Output the (x, y) coordinate of the center of the cell containing the given text.  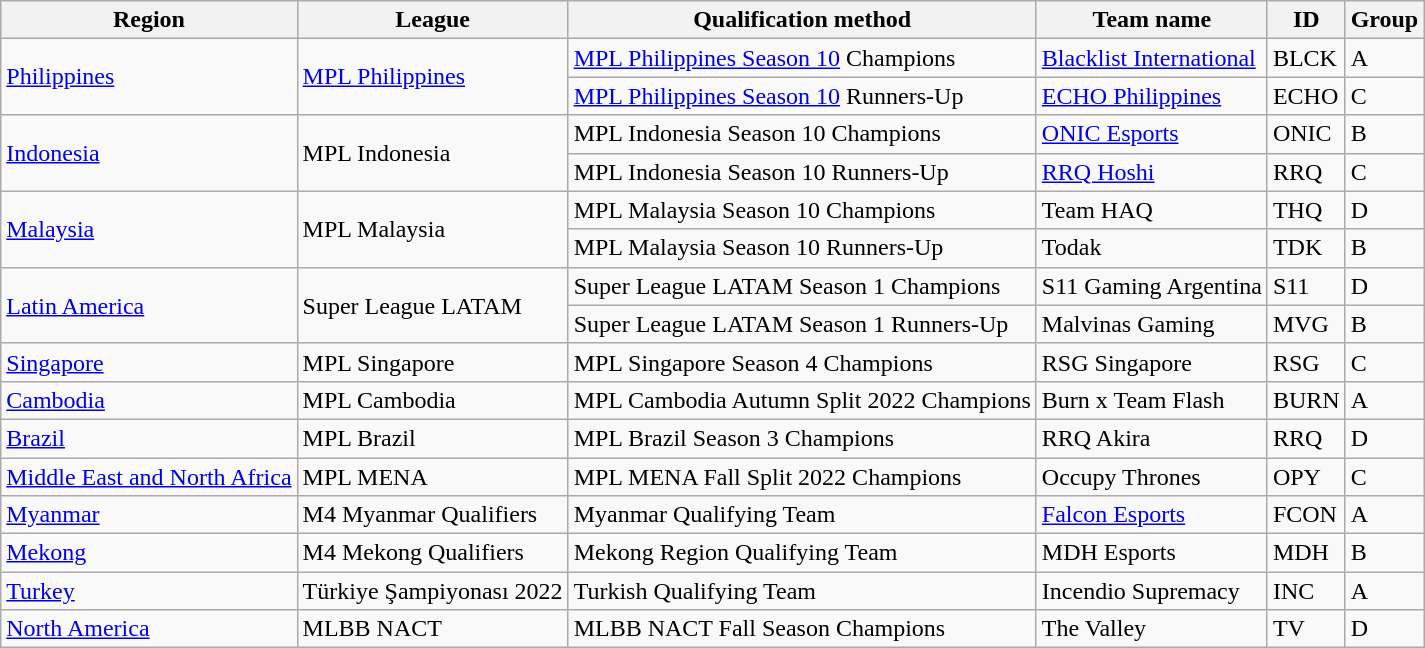
RSG (1306, 362)
MPL Malaysia (432, 229)
Singapore (149, 362)
Brazil (149, 438)
Super League LATAM Season 1 Champions (802, 286)
Türkiye Şampiyonası 2022 (432, 591)
ECHO (1306, 96)
Qualification method (802, 20)
Falcon Esports (1152, 515)
Philippines (149, 77)
Indonesia (149, 153)
MDH (1306, 553)
M4 Mekong Qualifiers (432, 553)
MPL Philippines Season 10 Champions (802, 58)
North America (149, 629)
Turkey (149, 591)
M4 Myanmar Qualifiers (432, 515)
Occupy Thrones (1152, 477)
BURN (1306, 400)
MPL Brazil (432, 438)
Malvinas Gaming (1152, 324)
Myanmar (149, 515)
Blacklist International (1152, 58)
Middle East and North Africa (149, 477)
ID (1306, 20)
MDH Esports (1152, 553)
Region (149, 20)
MPL Malaysia Season 10 Champions (802, 210)
Super League LATAM (432, 305)
League (432, 20)
INC (1306, 591)
OPY (1306, 477)
Team name (1152, 20)
RRQ Akira (1152, 438)
Mekong Region Qualifying Team (802, 553)
MPL Indonesia Season 10 Runners-Up (802, 172)
MPL Brazil Season 3 Champions (802, 438)
MLBB NACT (432, 629)
Group (1384, 20)
MLBB NACT Fall Season Champions (802, 629)
The Valley (1152, 629)
THQ (1306, 210)
Myanmar Qualifying Team (802, 515)
RSG Singapore (1152, 362)
Malaysia (149, 229)
TDK (1306, 248)
MPL Singapore Season 4 Champions (802, 362)
MPL Indonesia Season 10 Champions (802, 134)
Todak (1152, 248)
S11 (1306, 286)
Team HAQ (1152, 210)
Super League LATAM Season 1 Runners-Up (802, 324)
MPL Cambodia Autumn Split 2022 Champions (802, 400)
MVG (1306, 324)
ONIC (1306, 134)
Turkish Qualifying Team (802, 591)
ONIC Esports (1152, 134)
RRQ Hoshi (1152, 172)
MPL Philippines (432, 77)
S11 Gaming Argentina (1152, 286)
MPL MENA (432, 477)
MPL Malaysia Season 10 Runners-Up (802, 248)
MPL Cambodia (432, 400)
Incendio Supremacy (1152, 591)
MPL Indonesia (432, 153)
ECHO Philippines (1152, 96)
TV (1306, 629)
Mekong (149, 553)
Latin America (149, 305)
FCON (1306, 515)
Cambodia (149, 400)
Burn x Team Flash (1152, 400)
MPL Singapore (432, 362)
MPL MENA Fall Split 2022 Champions (802, 477)
MPL Philippines Season 10 Runners-Up (802, 96)
BLCK (1306, 58)
